Locate the cell with the specified text and output its (x, y) center coordinate. 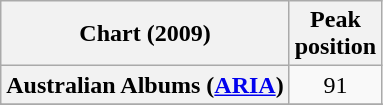
Chart (2009) (145, 34)
91 (335, 85)
Australian Albums (ARIA) (145, 85)
Peakposition (335, 34)
